Detect which cell encompasses the target text, then output its [x, y] center coordinate. 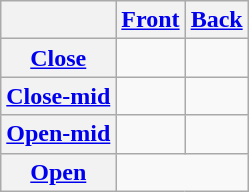
Front [150, 20]
Open [58, 172]
Back [216, 20]
Close [58, 58]
Close-mid [58, 96]
Open-mid [58, 134]
